Search for the cell housing the specified text and yield its [X, Y] center coordinate. 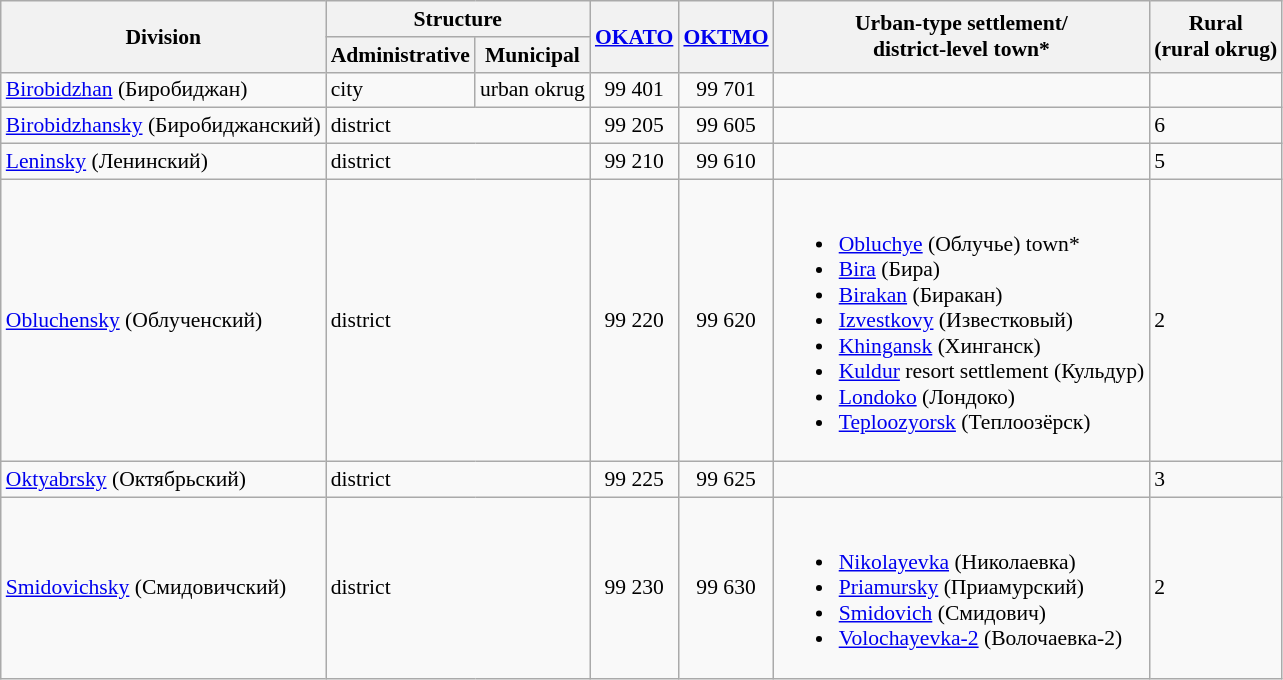
Birobidzhansky (Биробиджанский) [164, 126]
99 210 [634, 162]
6 [1216, 126]
99 225 [634, 480]
Administrative [400, 55]
Smidovichsky (Смидовичский) [164, 588]
Structure [458, 19]
urban okrug [532, 90]
99 220 [634, 320]
99 625 [726, 480]
3 [1216, 480]
Oktyabrsky (Октябрьский) [164, 480]
OKTMO [726, 36]
Obluchensky (Облученский) [164, 320]
99 620 [726, 320]
city [400, 90]
5 [1216, 162]
99 701 [726, 90]
99 230 [634, 588]
Municipal [532, 55]
99 630 [726, 588]
Birobidzhan (Биробиджан) [164, 90]
Leninsky (Ленинский) [164, 162]
Rural(rural okrug) [1216, 36]
99 605 [726, 126]
99 610 [726, 162]
Division [164, 36]
Urban-type settlement/district-level town* [962, 36]
99 205 [634, 126]
99 401 [634, 90]
Nikolayevka (Николаевка)Priamursky (Приамурский)Smidovich (Смидович)Volochayevka-2 (Волочаевка-2) [962, 588]
OKATO [634, 36]
